From the cell containing the given text, extract its center point as (x, y) coordinate. 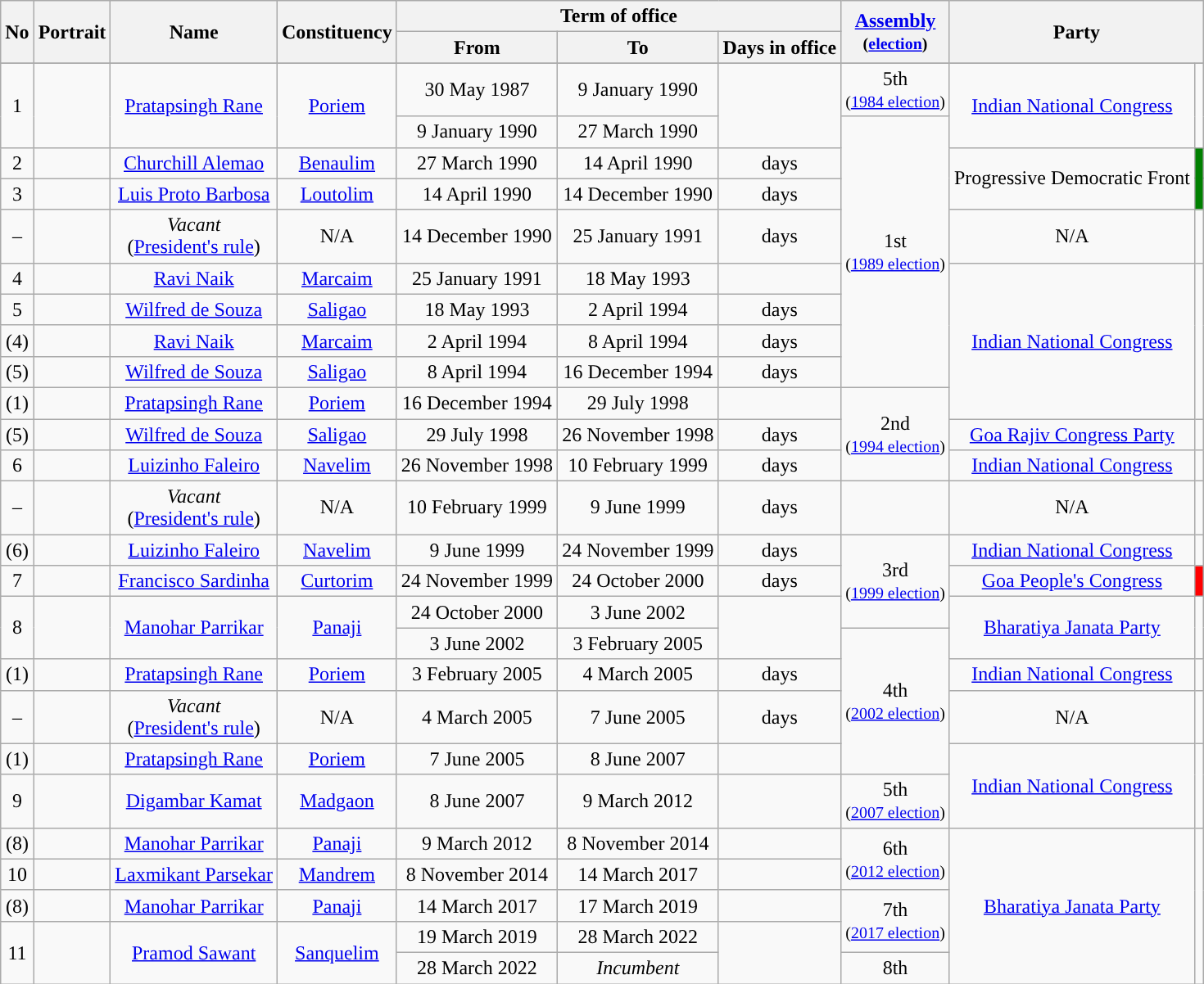
6 (17, 466)
7th(2017 election) (896, 921)
7 (17, 581)
Francisco Sardinha (194, 581)
Portrait (72, 32)
5 (17, 309)
5th(1984 election) (896, 90)
11 (17, 952)
1 (17, 105)
Luis Proto Barbosa (194, 194)
2nd(1994 election) (896, 434)
(6) (17, 550)
2 (17, 163)
10 (17, 874)
8th (896, 968)
Goa People's Congress (1071, 581)
Madgaon (337, 801)
5th(2007 election) (896, 801)
Mandrem (337, 874)
Assembly(election) (896, 32)
Benaulim (337, 163)
Constituency (337, 32)
Progressive Democratic Front (1071, 178)
(4) (17, 341)
Loutolim (337, 194)
Name (194, 32)
3rd(1999 election) (896, 581)
Days in office (780, 47)
6th(2012 election) (896, 859)
9 (17, 801)
Sanquelim (337, 952)
Goa Rajiv Congress Party (1071, 435)
Churchill Alemao (194, 163)
19 March 2019 (477, 937)
Term of office (618, 16)
Incumbent (638, 968)
From (477, 47)
8 (17, 628)
30 May 1987 (477, 90)
Laxmikant Parsekar (194, 874)
No (17, 32)
Curtorim (337, 581)
1st(1989 election) (896, 252)
Digambar Kamat (194, 801)
4 (17, 278)
3 (17, 194)
17 March 2019 (638, 905)
Party (1076, 32)
To (638, 47)
Pramod Sawant (194, 952)
4th(2002 election) (896, 701)
